For the text-containing cell, return its midpoint in (X, Y) coordinate format. 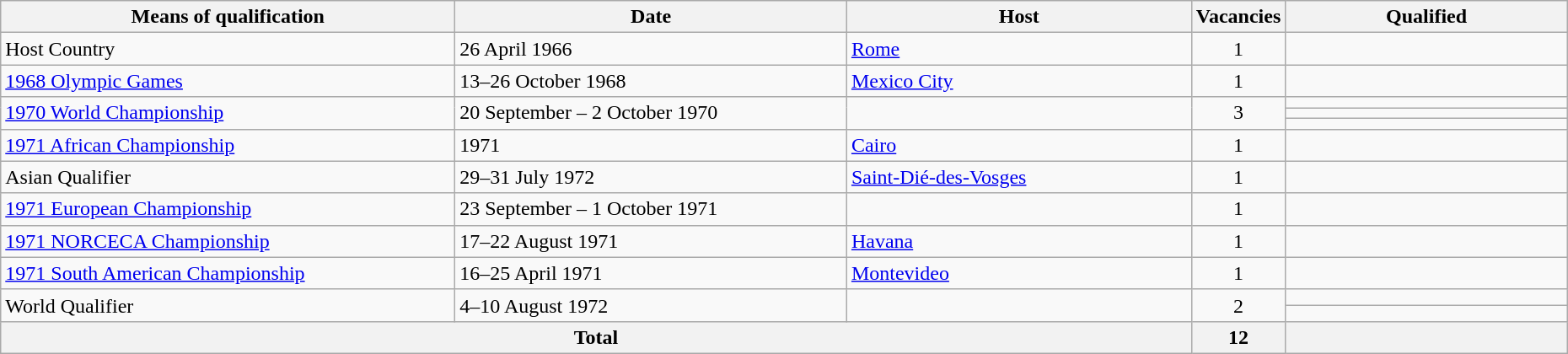
1971 (651, 145)
17–22 August 1971 (651, 241)
Date (651, 17)
Total (597, 337)
Havana (1018, 241)
23 September – 1 October 1971 (651, 209)
12 (1238, 337)
Rome (1018, 49)
1968 Olympic Games (228, 81)
4–10 August 1972 (651, 305)
Cairo (1018, 145)
Qualified (1426, 17)
Asian Qualifier (228, 177)
Saint-Dié-des-Vosges (1018, 177)
Vacancies (1238, 17)
Mexico City (1018, 81)
1971 South American Championship (228, 273)
1971 European Championship (228, 209)
3 (1238, 113)
1971 African Championship (228, 145)
26 April 1966 (651, 49)
Host Country (228, 49)
20 September – 2 October 1970 (651, 113)
Montevideo (1018, 273)
1970 World Championship (228, 113)
Host (1018, 17)
2 (1238, 305)
13–26 October 1968 (651, 81)
World Qualifier (228, 305)
Means of qualification (228, 17)
16–25 April 1971 (651, 273)
1971 NORCECA Championship (228, 241)
29–31 July 1972 (651, 177)
